Capture the cell that displays the provided text and extract its (X, Y) central coordinate. 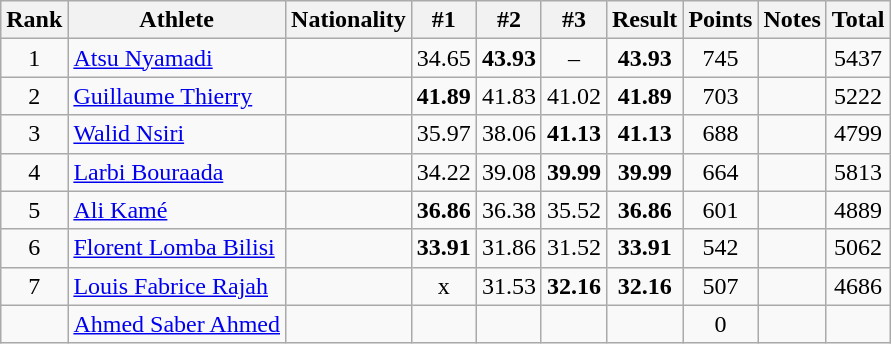
Larbi Bouraada (177, 172)
Total (858, 20)
542 (720, 248)
Guillaume Thierry (177, 96)
38.06 (508, 134)
#3 (574, 20)
31.86 (508, 248)
Notes (792, 20)
Rank (34, 20)
x (444, 286)
5437 (858, 58)
34.65 (444, 58)
41.83 (508, 96)
Louis Fabrice Rajah (177, 286)
Ali Kamé (177, 210)
5813 (858, 172)
664 (720, 172)
703 (720, 96)
601 (720, 210)
#1 (444, 20)
Atsu Nyamadi (177, 58)
5 (34, 210)
5222 (858, 96)
35.52 (574, 210)
1 (34, 58)
41.02 (574, 96)
Walid Nsiri (177, 134)
Nationality (349, 20)
Athlete (177, 20)
2 (34, 96)
36.38 (508, 210)
31.53 (508, 286)
Ahmed Saber Ahmed (177, 324)
4889 (858, 210)
0 (720, 324)
688 (720, 134)
#2 (508, 20)
3 (34, 134)
Florent Lomba Bilisi (177, 248)
31.52 (574, 248)
745 (720, 58)
39.08 (508, 172)
5062 (858, 248)
4799 (858, 134)
Result (644, 20)
507 (720, 286)
Points (720, 20)
6 (34, 248)
– (574, 58)
34.22 (444, 172)
4686 (858, 286)
7 (34, 286)
4 (34, 172)
35.97 (444, 134)
